Search for the cell housing the specified text and yield its [X, Y] center coordinate. 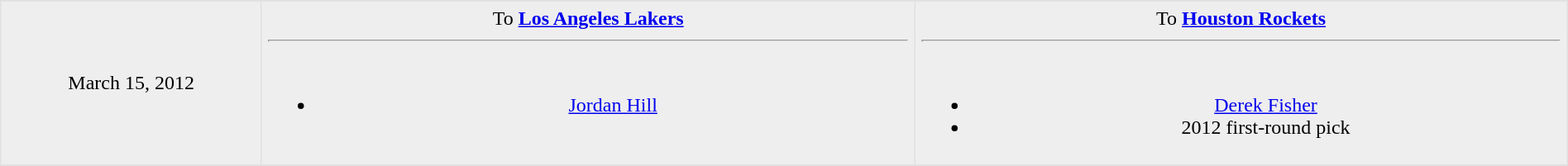
To Los Angeles LakersJordan Hill [587, 83]
To Houston RocketsDerek Fisher2012 first-round pick [1241, 83]
March 15, 2012 [131, 83]
